Extract the (x, y) coordinate from the center of the cell holding the provided text.  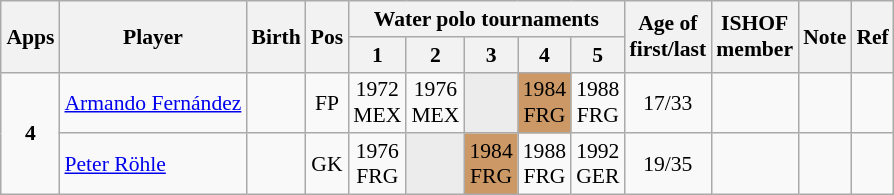
1972MEX (377, 102)
Apps (30, 36)
Birth (276, 36)
1976FRG (377, 164)
Peter Röhle (152, 164)
Pos (328, 36)
Note (824, 36)
17/33 (668, 102)
3 (490, 55)
19/35 (668, 164)
Age offirst/last (668, 36)
Water polo tournaments (486, 19)
1976MEX (435, 102)
Ref (872, 36)
Player (152, 36)
FP (328, 102)
Armando Fernández (152, 102)
5 (598, 55)
2 (435, 55)
GK (328, 164)
ISHOFmember (754, 36)
1992GER (598, 164)
1 (377, 55)
